Search for the cell housing the specified text and yield its [x, y] center coordinate. 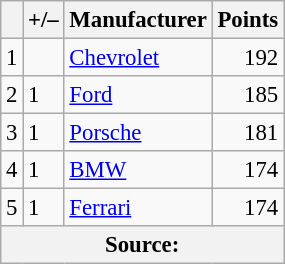
4 [12, 170]
Chevrolet [138, 58]
BMW [138, 170]
Source: [142, 245]
Porsche [138, 133]
+/– [44, 20]
Ferrari [138, 208]
3 [12, 133]
Ford [138, 95]
Manufacturer [138, 20]
181 [248, 133]
192 [248, 58]
Points [248, 20]
5 [12, 208]
2 [12, 95]
185 [248, 95]
